Search for the cell housing the specified text and yield its (X, Y) center coordinate. 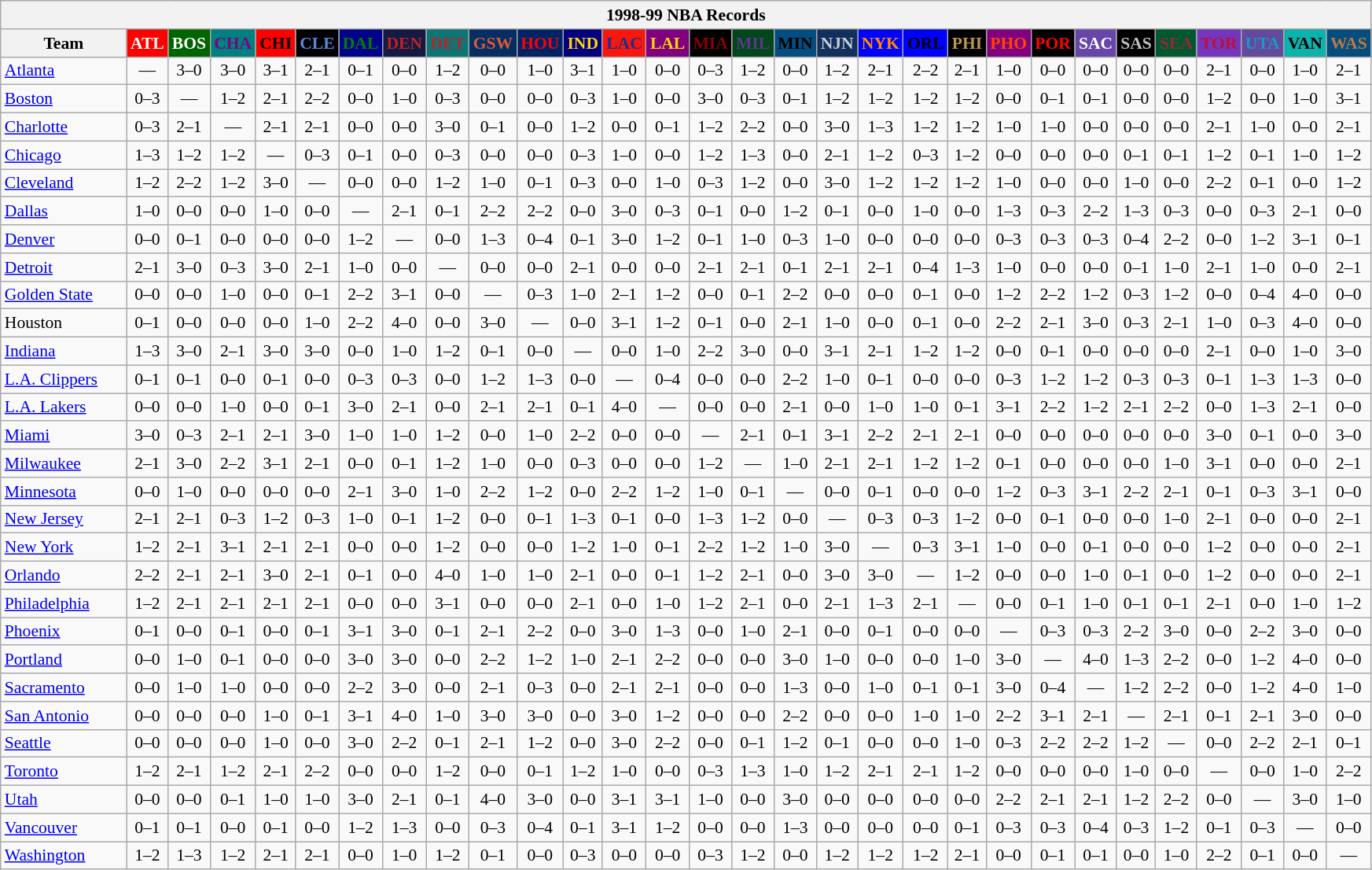
SAS (1136, 43)
TOR (1219, 43)
Washington (64, 856)
GSW (494, 43)
Toronto (64, 772)
CLE (318, 43)
Denver (64, 239)
DAL (361, 43)
Vancouver (64, 828)
Dallas (64, 212)
L.A. Clippers (64, 379)
CHI (275, 43)
Charlotte (64, 127)
Seattle (64, 743)
MIA (710, 43)
Houston (64, 323)
LAL (668, 43)
ORL (926, 43)
MIN (795, 43)
UTA (1263, 43)
Phoenix (64, 632)
San Antonio (64, 716)
SAC (1096, 43)
Atlanta (64, 71)
ATL (148, 43)
BOS (189, 43)
NJN (837, 43)
Utah (64, 800)
L.A. Lakers (64, 407)
MIL (753, 43)
CHA (233, 43)
Golden State (64, 295)
Minnesota (64, 492)
DEN (404, 43)
VAN (1305, 43)
DET (448, 43)
New Jersey (64, 519)
POR (1053, 43)
Indiana (64, 352)
PHO (1008, 43)
Sacramento (64, 688)
Portland (64, 660)
Team (64, 43)
LAC (624, 43)
New York (64, 547)
Chicago (64, 155)
Milwaukee (64, 463)
PHI (967, 43)
Miami (64, 436)
Cleveland (64, 183)
Orlando (64, 576)
WAS (1349, 43)
IND (583, 43)
1998-99 NBA Records (686, 15)
Boston (64, 99)
HOU (539, 43)
Detroit (64, 267)
SEA (1176, 43)
Philadelphia (64, 603)
NYK (881, 43)
